Determine the (X, Y) coordinate at the center of the cell enclosing the given text.  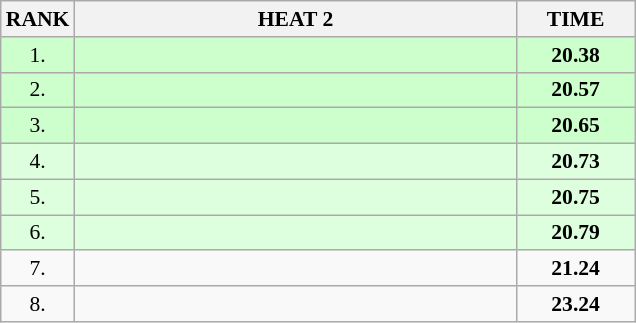
1. (38, 55)
20.75 (576, 197)
20.65 (576, 126)
20.79 (576, 233)
20.57 (576, 90)
TIME (576, 19)
5. (38, 197)
2. (38, 90)
23.24 (576, 304)
HEAT 2 (295, 19)
20.38 (576, 55)
8. (38, 304)
20.73 (576, 162)
RANK (38, 19)
6. (38, 233)
3. (38, 126)
7. (38, 269)
21.24 (576, 269)
4. (38, 162)
